Output the [X, Y] coordinate of the center of the cell containing the given text.  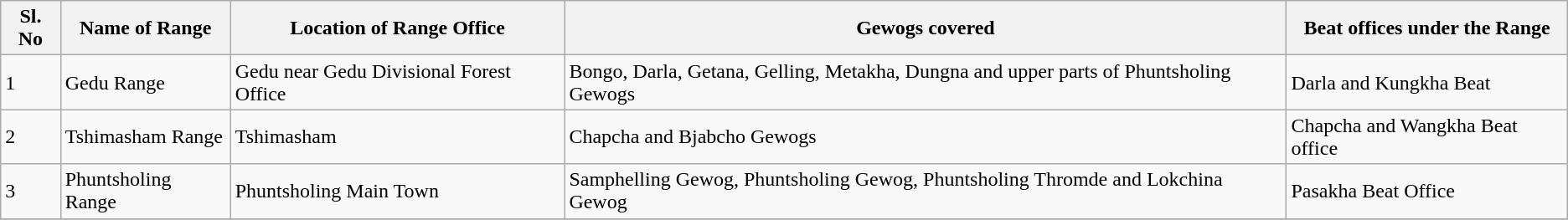
Gewogs covered [926, 28]
Chapcha and Bjabcho Gewogs [926, 137]
3 [30, 191]
2 [30, 137]
Phuntsholing Main Town [397, 191]
Sl. No [30, 28]
Bongo, Darla, Getana, Gelling, Metakha, Dungna and upper parts of Phuntsholing Gewogs [926, 82]
Chapcha and Wangkha Beat office [1427, 137]
Tshimasham [397, 137]
Pasakha Beat Office [1427, 191]
Tshimasham Range [146, 137]
1 [30, 82]
Phuntsholing Range [146, 191]
Gedu near Gedu Divisional Forest Office [397, 82]
Beat offices under the Range [1427, 28]
Name of Range [146, 28]
Darla and Kungkha Beat [1427, 82]
Gedu Range [146, 82]
Samphelling Gewog, Phuntsholing Gewog, Phuntsholing Thromde and Lokchina Gewog [926, 191]
Location of Range Office [397, 28]
